Return the [X, Y] coordinate for the center point of the cell that contains the specified text.  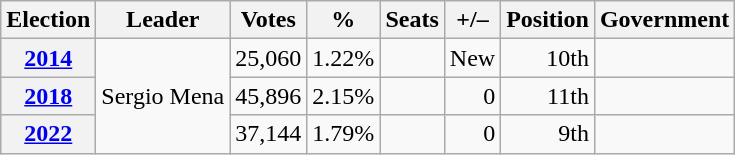
11th [548, 96]
10th [548, 58]
Election [48, 20]
Sergio Mena [163, 96]
Position [548, 20]
25,060 [268, 58]
1.22% [344, 58]
+/– [472, 20]
% [344, 20]
Government [664, 20]
37,144 [268, 134]
New [472, 58]
2022 [48, 134]
1.79% [344, 134]
45,896 [268, 96]
2014 [48, 58]
2.15% [344, 96]
2018 [48, 96]
9th [548, 134]
Leader [163, 20]
Votes [268, 20]
Seats [412, 20]
